For the text-containing cell, return its midpoint in [X, Y] coordinate format. 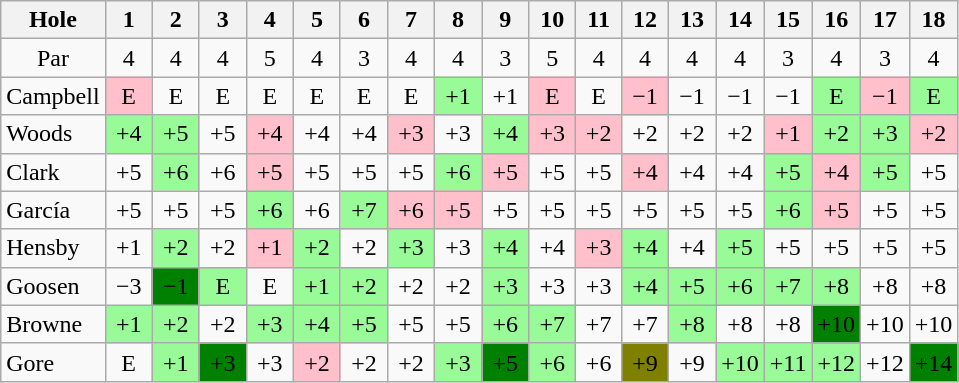
Gore [53, 362]
García [53, 210]
9 [506, 20]
Clark [53, 172]
Par [53, 58]
Woods [53, 134]
17 [886, 20]
13 [692, 20]
+11 [788, 362]
7 [412, 20]
14 [740, 20]
−3 [128, 286]
8 [458, 20]
Hensby [53, 248]
2 [176, 20]
Goosen [53, 286]
18 [934, 20]
15 [788, 20]
1 [128, 20]
+14 [934, 362]
10 [552, 20]
Browne [53, 324]
12 [646, 20]
Hole [53, 20]
16 [836, 20]
6 [364, 20]
Campbell [53, 96]
11 [599, 20]
